Find where the given text appears and provide that cell's center as [x, y] coordinate. 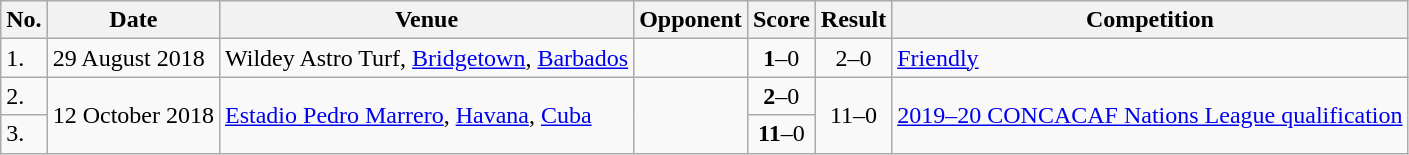
Result [853, 20]
29 August 2018 [133, 58]
2. [24, 96]
1. [24, 58]
Estadio Pedro Marrero, Havana, Cuba [427, 115]
Friendly [1150, 58]
Date [133, 20]
1–0 [781, 58]
No. [24, 20]
Wildey Astro Turf, Bridgetown, Barbados [427, 58]
Competition [1150, 20]
Venue [427, 20]
12 October 2018 [133, 115]
3. [24, 134]
Opponent [691, 20]
Score [781, 20]
2019–20 CONCACAF Nations League qualification [1150, 115]
